From the cell containing the given text, extract its center point as (X, Y) coordinate. 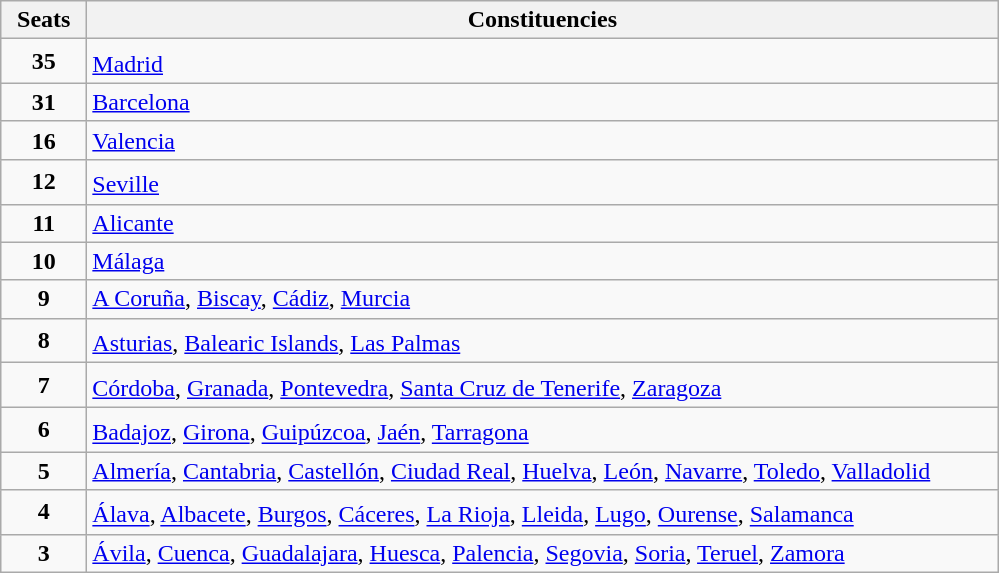
6 (44, 430)
Ávila, Cuenca, Guadalajara, Huesca, Palencia, Segovia, Soria, Teruel, Zamora (542, 554)
Valencia (542, 140)
11 (44, 223)
Álava, Albacete, Burgos, Cáceres, La Rioja, Lleida, Lugo, Ourense, Salamanca (542, 512)
8 (44, 340)
Málaga (542, 261)
Madrid (542, 62)
7 (44, 386)
Almería, Cantabria, Castellón, Ciudad Real, Huelva, León, Navarre, Toledo, Valladolid (542, 471)
4 (44, 512)
9 (44, 299)
Seville (542, 182)
Badajoz, Girona, Guipúzcoa, Jaén, Tarragona (542, 430)
5 (44, 471)
Seats (44, 20)
12 (44, 182)
Barcelona (542, 102)
35 (44, 62)
A Coruña, Biscay, Cádiz, Murcia (542, 299)
3 (44, 554)
Alicante (542, 223)
Córdoba, Granada, Pontevedra, Santa Cruz de Tenerife, Zaragoza (542, 386)
10 (44, 261)
31 (44, 102)
16 (44, 140)
Asturias, Balearic Islands, Las Palmas (542, 340)
Constituencies (542, 20)
